Return the [X, Y] coordinate for the center point of the cell that contains the specified text.  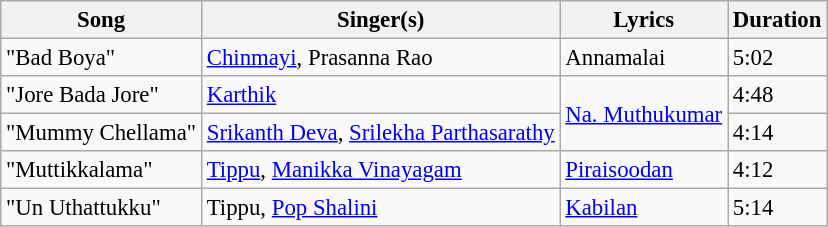
4:48 [778, 95]
Duration [778, 20]
Song [102, 20]
Srikanth Deva, Srilekha Parthasarathy [380, 133]
Kabilan [644, 208]
Chinmayi, Prasanna Rao [380, 58]
Lyrics [644, 20]
Piraisoodan [644, 170]
"Un Uthattukku" [102, 208]
"Muttikkalama" [102, 170]
Na. Muthukumar [644, 114]
4:12 [778, 170]
Tippu, Manikka Vinayagam [380, 170]
Karthik [380, 95]
"Mummy Chellama" [102, 133]
Annamalai [644, 58]
5:02 [778, 58]
"Bad Boya" [102, 58]
5:14 [778, 208]
4:14 [778, 133]
Tippu, Pop Shalini [380, 208]
"Jore Bada Jore" [102, 95]
Singer(s) [380, 20]
